Find where the given text appears and provide that cell's center as (x, y) coordinate. 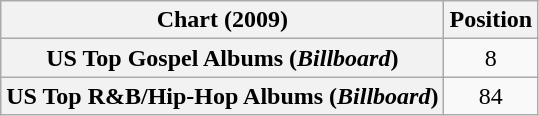
Position (491, 20)
US Top Gospel Albums (Billboard) (222, 58)
84 (491, 96)
Chart (2009) (222, 20)
US Top R&B/Hip-Hop Albums (Billboard) (222, 96)
8 (491, 58)
